Output the (X, Y) coordinate of the center of the cell containing the given text.  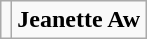
Jeanette Aw (79, 20)
